Return (X, Y) of the center of cell containing provided text 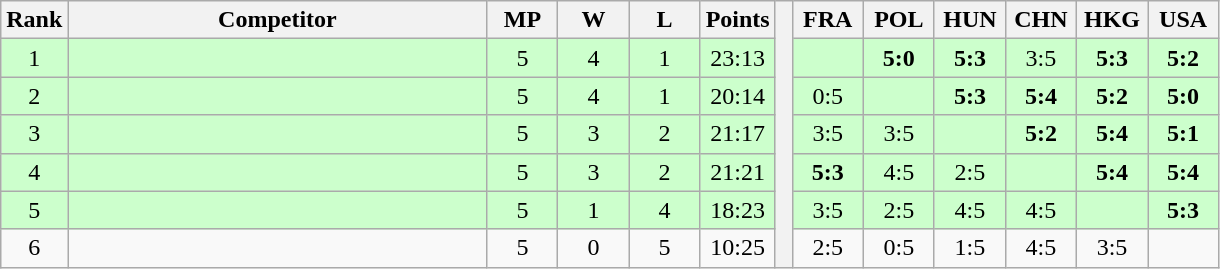
6 (34, 248)
Points (738, 20)
POL (898, 20)
Rank (34, 20)
0 (594, 248)
CHN (1040, 20)
L (664, 20)
20:14 (738, 96)
HUN (970, 20)
10:25 (738, 248)
23:13 (738, 58)
HKG (1112, 20)
MP (522, 20)
5:1 (1184, 134)
21:17 (738, 134)
18:23 (738, 210)
1:5 (970, 248)
USA (1184, 20)
21:21 (738, 172)
Competitor (278, 20)
FRA (828, 20)
W (594, 20)
